Capture the cell that displays the provided text and extract its [x, y] central coordinate. 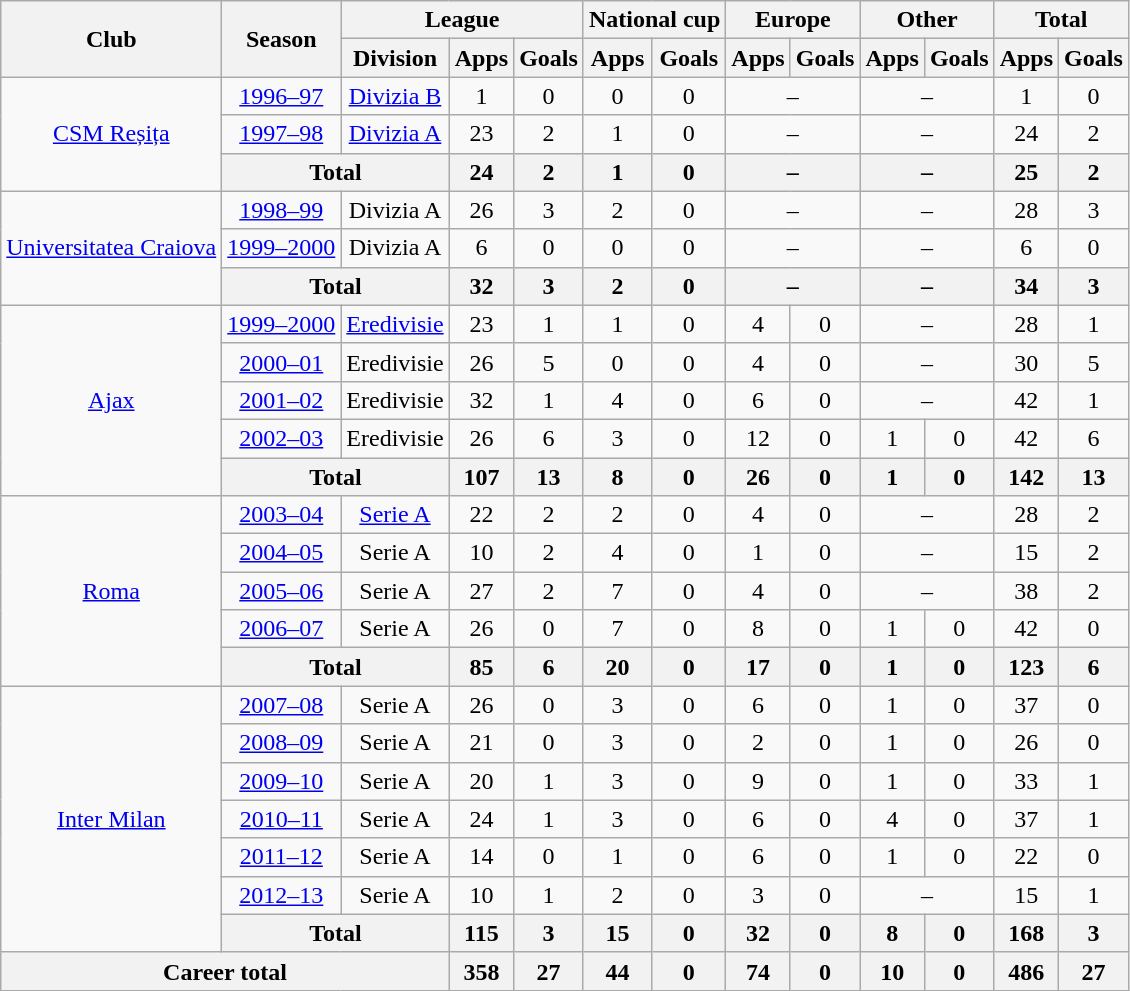
9 [758, 781]
21 [481, 743]
12 [758, 438]
2002–03 [282, 438]
168 [1026, 933]
486 [1026, 971]
115 [481, 933]
30 [1026, 362]
107 [481, 477]
2003–04 [282, 515]
358 [481, 971]
Career total [225, 971]
2009–10 [282, 781]
25 [1026, 172]
League [462, 20]
Inter Milan [112, 819]
2001–02 [282, 400]
2000–01 [282, 362]
85 [481, 667]
Universitatea Craiova [112, 248]
Divizia B [395, 96]
2005–06 [282, 591]
2007–08 [282, 705]
CSM Reșița [112, 134]
1997–98 [282, 134]
33 [1026, 781]
2008–09 [282, 743]
14 [481, 857]
Roma [112, 591]
2006–07 [282, 629]
2012–13 [282, 895]
142 [1026, 477]
2004–05 [282, 553]
Europe [793, 20]
Club [112, 39]
44 [617, 971]
17 [758, 667]
74 [758, 971]
123 [1026, 667]
Division [395, 58]
2010–11 [282, 819]
38 [1026, 591]
34 [1026, 286]
Other [927, 20]
1998–99 [282, 210]
2011–12 [282, 857]
1996–97 [282, 96]
Season [282, 39]
National cup [654, 20]
Ajax [112, 400]
